Determine the (x, y) coordinate at the center of the cell enclosing the given text.  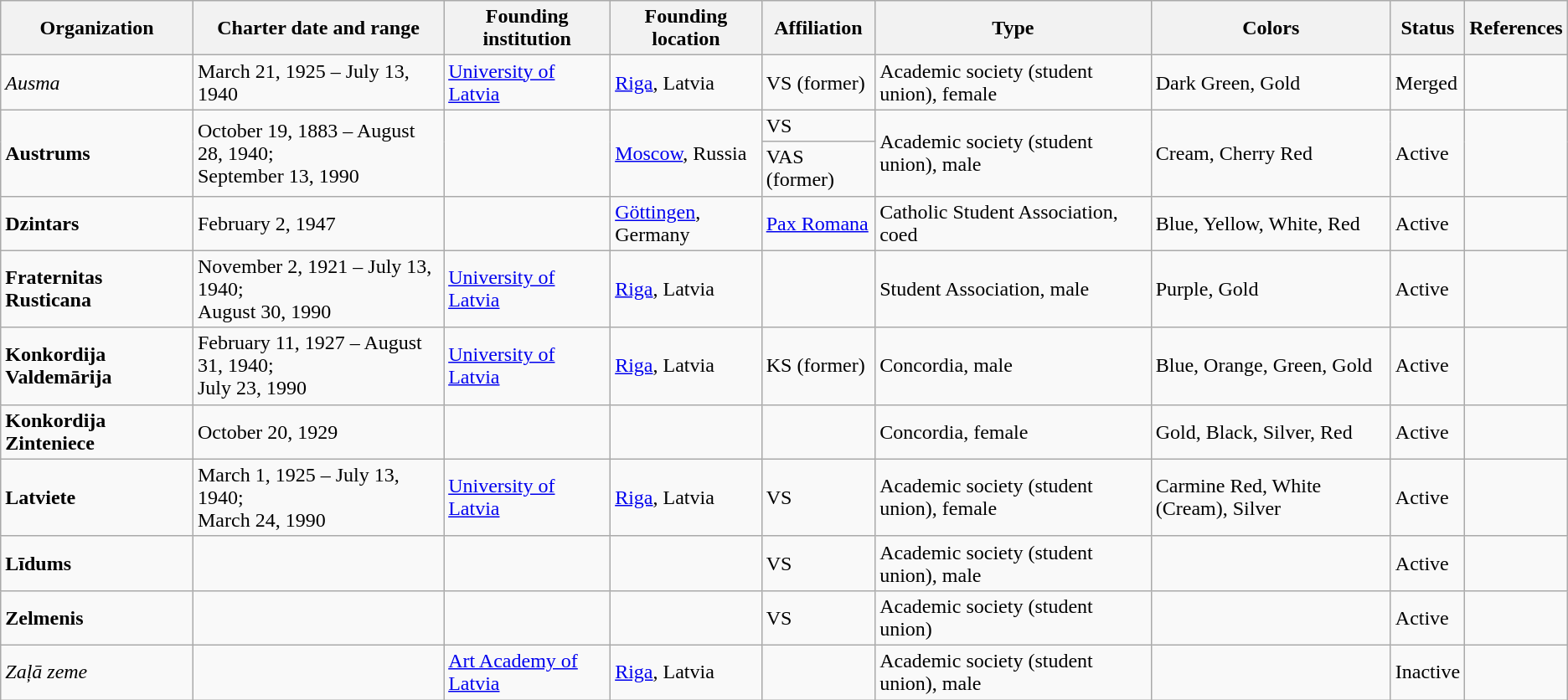
Blue, Orange, Green, Gold (1271, 366)
Organization (97, 28)
Konkordija Zinteniece (97, 432)
Konkordija Valdemārija (97, 366)
Göttingen, Germany (687, 223)
Student Association, male (1014, 289)
Charter date and range (318, 28)
Zaļā zeme (97, 672)
Fraternitas Rusticana (97, 289)
Cream, Cherry Red (1271, 152)
VAS (former) (818, 169)
Ausma (97, 82)
Pax Romana (818, 223)
References (1516, 28)
Founding institution (528, 28)
Blue, Yellow, White, Red (1271, 223)
Gold, Black, Silver, Red (1271, 432)
Purple, Gold (1271, 289)
Moscow, Russia (687, 152)
Latviete (97, 497)
February 2, 1947 (318, 223)
Līdums (97, 563)
VS (former) (818, 82)
Inactive (1427, 672)
Carmine Red, White (Cream), Silver (1271, 497)
November 2, 1921 – July 13, 1940;August 30, 1990 (318, 289)
Founding location (687, 28)
Dzintars (97, 223)
KS (former) (818, 366)
Austrums (97, 152)
October 20, 1929 (318, 432)
Catholic Student Association, coed (1014, 223)
Affiliation (818, 28)
Type (1014, 28)
March 21, 1925 – July 13, 1940 (318, 82)
Colors (1271, 28)
Concordia, male (1014, 366)
Merged (1427, 82)
Academic society (student union) (1014, 618)
October 19, 1883 – August 28, 1940;September 13, 1990 (318, 152)
Status (1427, 28)
February 11, 1927 – August 31, 1940;July 23, 1990 (318, 366)
Concordia, female (1014, 432)
March 1, 1925 – July 13, 1940;March 24, 1990 (318, 497)
Dark Green, Gold (1271, 82)
Art Academy of Latvia (528, 672)
Zelmenis (97, 618)
